Identify which cell holds the provided text, then report its (X, Y) central coordinate. 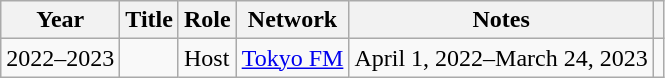
2022–2023 (60, 58)
Title (150, 20)
Year (60, 20)
Role (207, 20)
April 1, 2022–March 24, 2023 (501, 58)
Network (292, 20)
Notes (501, 20)
Host (207, 58)
Tokyo FM (292, 58)
